Locate the cell with the specified text and output its (X, Y) center coordinate. 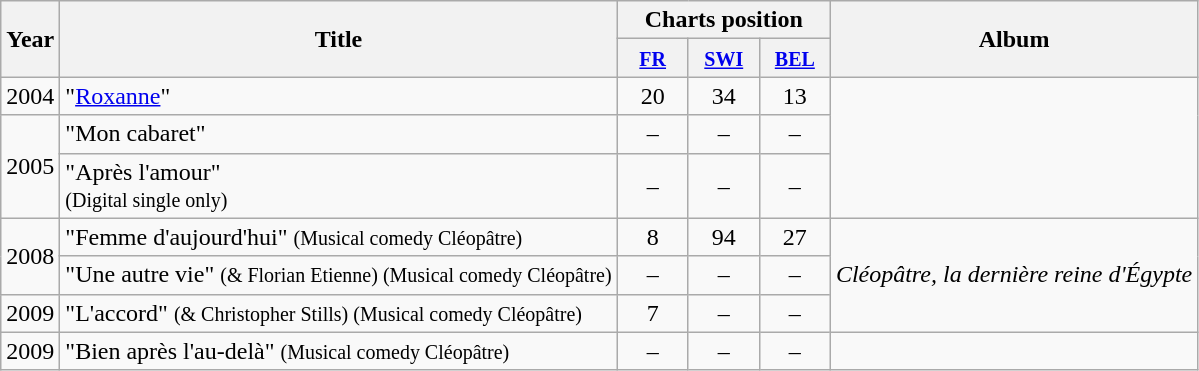
13 (794, 96)
SWI (724, 58)
"Roxanne" (338, 96)
FR (652, 58)
Title (338, 39)
Charts position (724, 20)
"Femme d'aujourd'hui" (Musical comedy Cléopâtre) (338, 237)
"L'accord" (& Christopher Stills) (Musical comedy Cléopâtre) (338, 313)
34 (724, 96)
27 (794, 237)
Cléopâtre, la dernière reine d'Égypte (1014, 275)
2005 (30, 166)
"Une autre vie" (& Florian Etienne) (Musical comedy Cléopâtre) (338, 275)
7 (652, 313)
94 (724, 237)
20 (652, 96)
Album (1014, 39)
BEL (794, 58)
"Mon cabaret" (338, 134)
2008 (30, 256)
2004 (30, 96)
"Après l'amour"(Digital single only) (338, 186)
8 (652, 237)
"Bien après l'au-delà" (Musical comedy Cléopâtre) (338, 351)
Year (30, 39)
